From the cell containing the given text, extract its center point as (X, Y) coordinate. 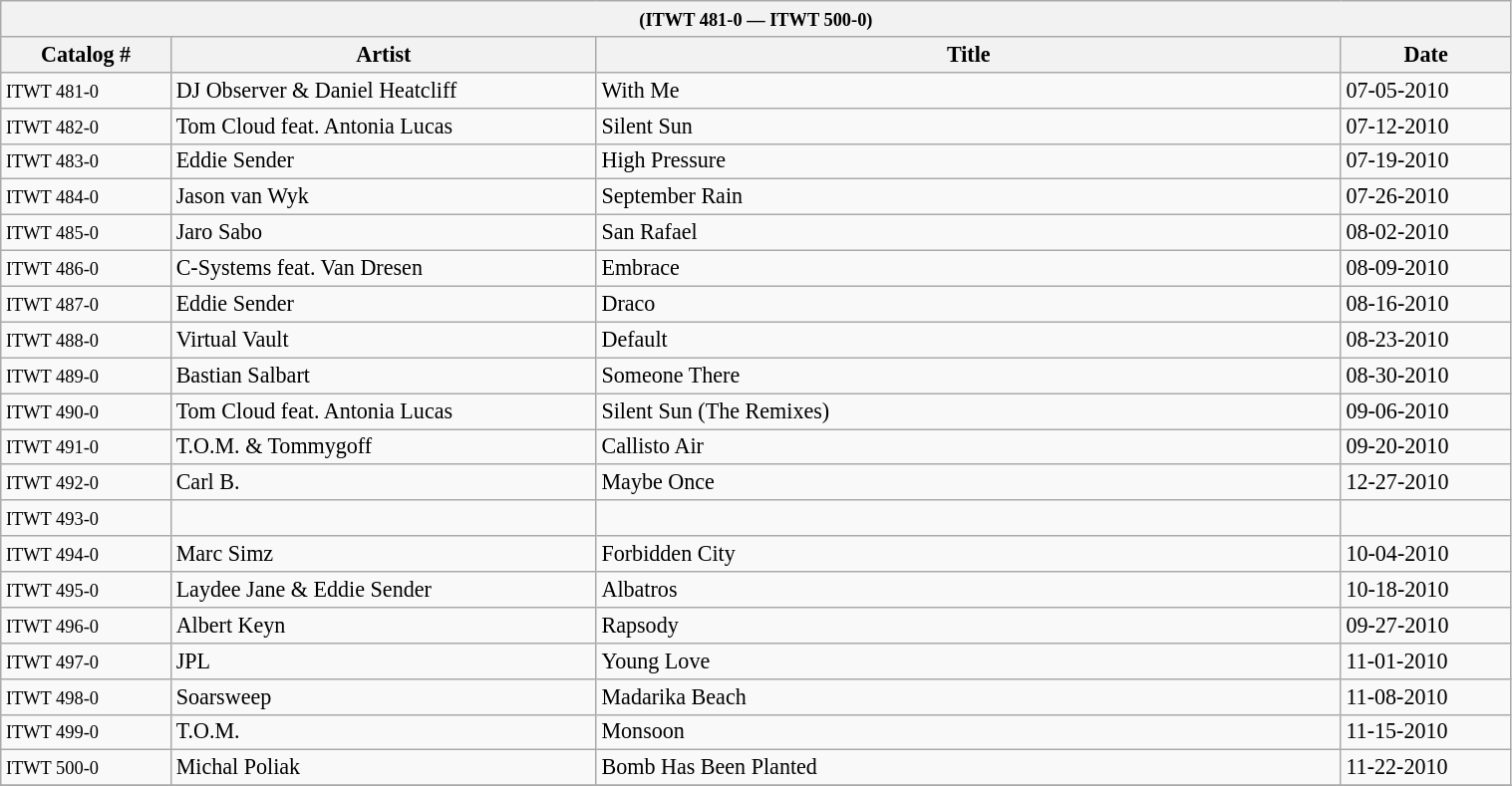
JPL (383, 660)
10-04-2010 (1425, 554)
11-15-2010 (1425, 732)
ITWT 489-0 (86, 376)
ITWT 498-0 (86, 696)
Soarsweep (383, 696)
ITWT 488-0 (86, 340)
Draco (969, 304)
Silent Sun (969, 126)
High Pressure (969, 161)
07-19-2010 (1425, 161)
ITWT 483-0 (86, 161)
T.O.M. & Tommygoff (383, 446)
08-16-2010 (1425, 304)
Forbidden City (969, 554)
With Me (969, 90)
08-30-2010 (1425, 376)
07-05-2010 (1425, 90)
ITWT 484-0 (86, 197)
T.O.M. (383, 732)
ITWT 499-0 (86, 732)
Marc Simz (383, 554)
ITWT 493-0 (86, 518)
08-09-2010 (1425, 268)
Madarika Beach (969, 696)
Date (1425, 54)
ITWT 485-0 (86, 232)
Silent Sun (The Remixes) (969, 410)
Someone There (969, 376)
Albatros (969, 589)
Catalog # (86, 54)
11-08-2010 (1425, 696)
Young Love (969, 660)
Default (969, 340)
Artist (383, 54)
Albert Keyn (383, 625)
ITWT 482-0 (86, 126)
Michal Poliak (383, 768)
Jaro Sabo (383, 232)
11-01-2010 (1425, 660)
ITWT 494-0 (86, 554)
Embrace (969, 268)
C-Systems feat. Van Dresen (383, 268)
09-20-2010 (1425, 446)
ITWT 481-0 (86, 90)
07-12-2010 (1425, 126)
Carl B. (383, 482)
08-23-2010 (1425, 340)
11-22-2010 (1425, 768)
ITWT 486-0 (86, 268)
Rapsody (969, 625)
Maybe Once (969, 482)
ITWT 500-0 (86, 768)
ITWT 495-0 (86, 589)
Title (969, 54)
Laydee Jane & Eddie Sender (383, 589)
ITWT 497-0 (86, 660)
Bomb Has Been Planted (969, 768)
09-27-2010 (1425, 625)
ITWT 492-0 (86, 482)
ITWT 496-0 (86, 625)
September Rain (969, 197)
Jason van Wyk (383, 197)
ITWT 487-0 (86, 304)
07-26-2010 (1425, 197)
Callisto Air (969, 446)
08-02-2010 (1425, 232)
Bastian Salbart (383, 376)
(ITWT 481-0 — ITWT 500-0) (756, 18)
Virtual Vault (383, 340)
San Rafael (969, 232)
ITWT 491-0 (86, 446)
09-06-2010 (1425, 410)
12-27-2010 (1425, 482)
10-18-2010 (1425, 589)
ITWT 490-0 (86, 410)
Monsoon (969, 732)
DJ Observer & Daniel Heatcliff (383, 90)
